Extract the [x, y] coordinate from the center of the cell holding the provided text.  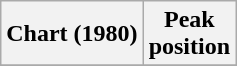
Peakposition [189, 34]
Chart (1980) [72, 34]
